From the cell containing the given text, extract its center point as (x, y) coordinate. 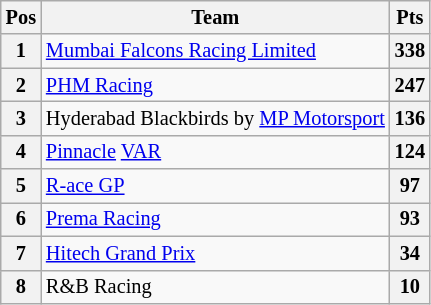
124 (410, 152)
97 (410, 186)
10 (410, 287)
93 (410, 219)
Hyderabad Blackbirds by MP Motorsport (216, 118)
R-ace GP (216, 186)
6 (21, 219)
338 (410, 51)
1 (21, 51)
4 (21, 152)
5 (21, 186)
Prema Racing (216, 219)
Hitech Grand Prix (216, 253)
2 (21, 85)
3 (21, 118)
136 (410, 118)
8 (21, 287)
Pts (410, 17)
34 (410, 253)
R&B Racing (216, 287)
Mumbai Falcons Racing Limited (216, 51)
Pos (21, 17)
Pinnacle VAR (216, 152)
7 (21, 253)
247 (410, 85)
PHM Racing (216, 85)
Team (216, 17)
